Return [X, Y] of the center of cell containing provided text 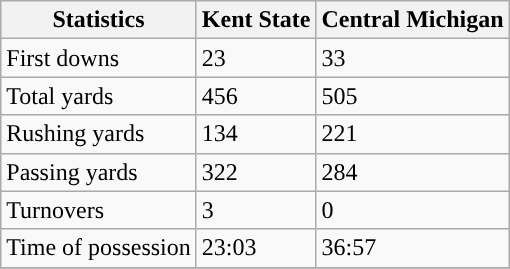
284 [412, 172]
Time of possession [99, 248]
221 [412, 134]
Central Michigan [412, 20]
0 [412, 210]
36:57 [412, 248]
505 [412, 96]
23 [256, 58]
3 [256, 210]
322 [256, 172]
456 [256, 96]
23:03 [256, 248]
First downs [99, 58]
Statistics [99, 20]
134 [256, 134]
33 [412, 58]
Turnovers [99, 210]
Kent State [256, 20]
Passing yards [99, 172]
Rushing yards [99, 134]
Total yards [99, 96]
